Find where the given text appears and provide that cell's center as (X, Y) coordinate. 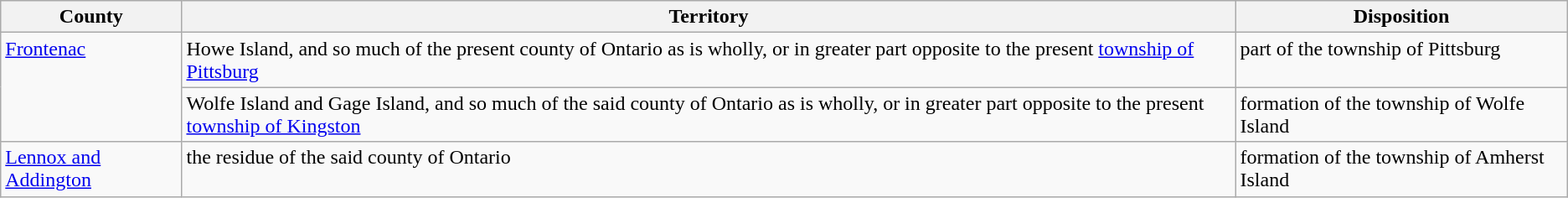
Disposition (1401, 17)
Lennox and Addington (91, 169)
the residue of the said county of Ontario (709, 169)
Territory (709, 17)
Howe Island, and so much of the present county of Ontario as is wholly, or in greater part opposite to the present township of Pittsburg (709, 60)
formation of the township of Wolfe Island (1401, 114)
Frontenac (91, 87)
Wolfe Island and Gage Island, and so much of the said county of Ontario as is wholly, or in greater part opposite to the present township of Kingston (709, 114)
County (91, 17)
formation of the township of Amherst Island (1401, 169)
part of the township of Pittsburg (1401, 60)
